Capture the cell that displays the provided text and extract its [X, Y] central coordinate. 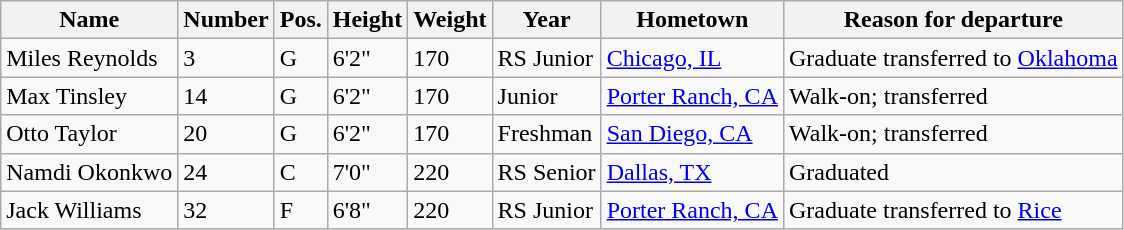
24 [226, 172]
Pos. [300, 20]
14 [226, 96]
Otto Taylor [90, 134]
6'8" [367, 210]
Chicago, IL [692, 58]
Year [546, 20]
Jack Williams [90, 210]
Hometown [692, 20]
Graduate transferred to Oklahoma [953, 58]
Max Tinsley [90, 96]
Name [90, 20]
Namdi Okonkwo [90, 172]
RS Senior [546, 172]
Reason for departure [953, 20]
F [300, 210]
Dallas, TX [692, 172]
San Diego, CA [692, 134]
20 [226, 134]
Height [367, 20]
Graduated [953, 172]
Number [226, 20]
Freshman [546, 134]
3 [226, 58]
C [300, 172]
7'0" [367, 172]
32 [226, 210]
Weight [450, 20]
Junior [546, 96]
Miles Reynolds [90, 58]
Graduate transferred to Rice [953, 210]
